Find where the given text appears and provide that cell's center as [x, y] coordinate. 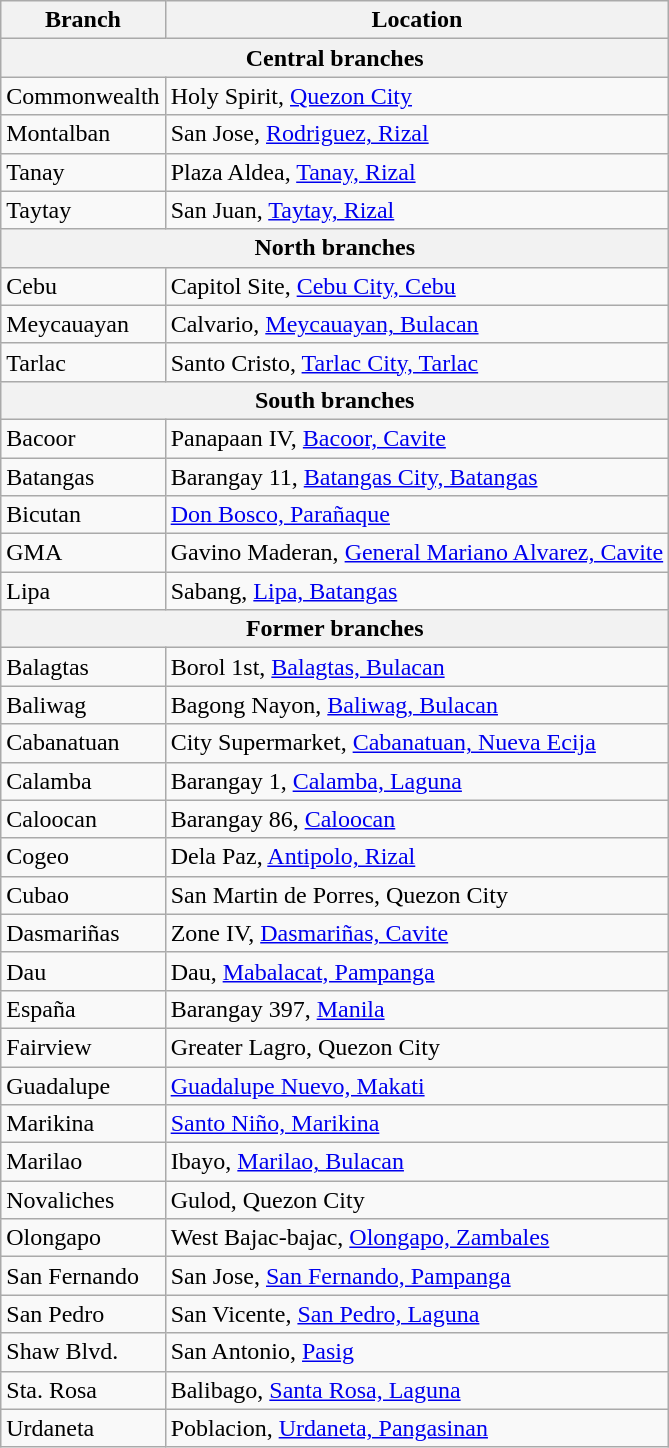
Guadalupe Nuevo, Makati [417, 1085]
Taytay [83, 210]
Santo Cristo, Tarlac City, Tarlac [417, 362]
Barangay 86, Caloocan [417, 819]
Urdaneta [83, 1428]
Dau, Mabalacat, Pampanga [417, 971]
Panapaan IV, Bacoor, Cavite [417, 438]
Holy Spirit, Quezon City [417, 96]
Greater Lagro, Quezon City [417, 1047]
Location [417, 20]
Fairview [83, 1047]
Barangay 397, Manila [417, 1009]
Former branches [335, 629]
North branches [335, 248]
Calamba [83, 781]
Tanay [83, 172]
San Martin de Porres, Quezon City [417, 895]
San Juan, Taytay, Rizal [417, 210]
Commonwealth [83, 96]
Batangas [83, 477]
Tarlac [83, 362]
Plaza Aldea, Tanay, Rizal [417, 172]
Dela Paz, Antipolo, Rizal [417, 857]
San Pedro [83, 1314]
Cogeo [83, 857]
San Vicente, San Pedro, Laguna [417, 1314]
San Fernando [83, 1276]
Cabanatuan [83, 743]
San Antonio, Pasig [417, 1352]
Sabang, Lipa, Batangas [417, 591]
Cebu [83, 286]
Gavino Maderan, General Mariano Alvarez, Cavite [417, 553]
Dau [83, 971]
Meycauayan [83, 324]
Don Bosco, Parañaque [417, 515]
Marikina [83, 1124]
Sta. Rosa [83, 1390]
Marilao [83, 1162]
GMA [83, 553]
Novaliches [83, 1200]
Gulod, Quezon City [417, 1200]
Barangay 11, Batangas City, Batangas [417, 477]
Zone IV, Dasmariñas, Cavite [417, 933]
Shaw Blvd. [83, 1352]
Santo Niño, Marikina [417, 1124]
Branch [83, 20]
Montalban [83, 134]
Guadalupe [83, 1085]
Bacoor [83, 438]
West Bajac-bajac, Olongapo, Zambales [417, 1238]
Barangay 1, Calamba, Laguna [417, 781]
San Jose, San Fernando, Pampanga [417, 1276]
Bagong Nayon, Baliwag, Bulacan [417, 705]
Bicutan [83, 515]
Poblacion, Urdaneta, Pangasinan [417, 1428]
City Supermarket, Cabanatuan, Nueva Ecija [417, 743]
San Jose, Rodriguez, Rizal [417, 134]
Borol 1st, Balagtas, Bulacan [417, 667]
South branches [335, 400]
Lipa [83, 591]
Ibayo, Marilao, Bulacan [417, 1162]
Calvario, Meycauayan, Bulacan [417, 324]
Dasmariñas [83, 933]
España [83, 1009]
Capitol Site, Cebu City, Cebu [417, 286]
Baliwag [83, 705]
Balagtas [83, 667]
Balibago, Santa Rosa, Laguna [417, 1390]
Central branches [335, 58]
Cubao [83, 895]
Caloocan [83, 819]
Olongapo [83, 1238]
